Identify which cell holds the provided text, then report its [X, Y] central coordinate. 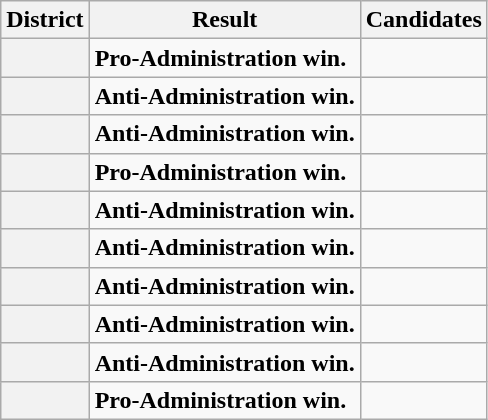
Result [224, 20]
Candidates [424, 20]
District [45, 20]
